For the text-containing cell, return its midpoint in [X, Y] coordinate format. 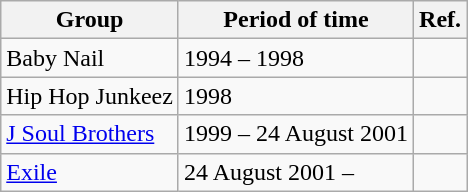
Group [90, 20]
1998 [296, 96]
1999 – 24 August 2001 [296, 134]
J Soul Brothers [90, 134]
Ref. [440, 20]
24 August 2001 – [296, 172]
Hip Hop Junkeez [90, 96]
Exile [90, 172]
Period of time [296, 20]
Baby Nail [90, 58]
1994 – 1998 [296, 58]
